Find where the given text appears and provide that cell's center as (X, Y) coordinate. 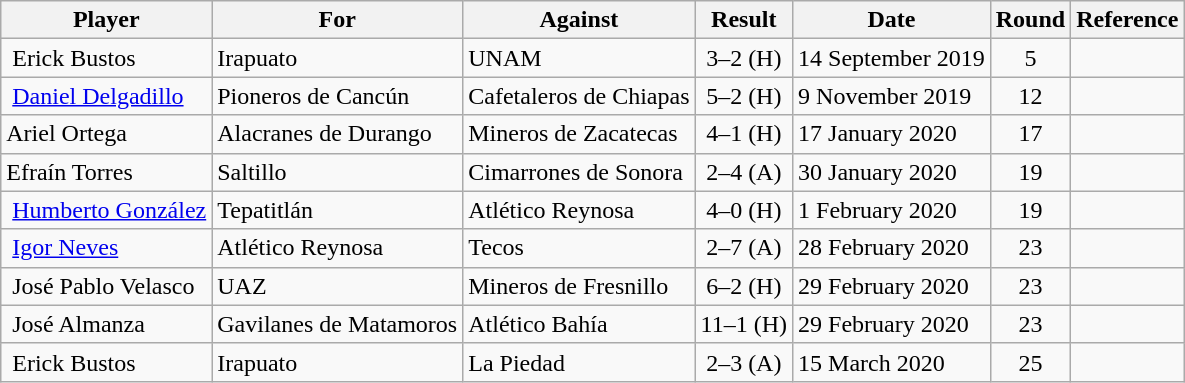
Mineros de Fresnillo (579, 286)
Result (744, 20)
25 (1030, 362)
11–1 (H) (744, 324)
José Almanza (106, 324)
9 November 2019 (892, 96)
17 (1030, 134)
Cimarrones de Sonora (579, 172)
28 February 2020 (892, 248)
17 January 2020 (892, 134)
2–7 (A) (744, 248)
5–2 (H) (744, 96)
Atlético Bahía (579, 324)
14 September 2019 (892, 58)
Pioneros de Cancún (338, 96)
Tepatitlán (338, 210)
For (338, 20)
José Pablo Velasco (106, 286)
Player (106, 20)
15 March 2020 (892, 362)
4–0 (H) (744, 210)
Cafetaleros de Chiapas (579, 96)
Date (892, 20)
4–1 (H) (744, 134)
Mineros de Zacatecas (579, 134)
UAZ (338, 286)
Ariel Ortega (106, 134)
Saltillo (338, 172)
5 (1030, 58)
Tecos (579, 248)
30 January 2020 (892, 172)
Reference (1128, 20)
La Piedad (579, 362)
Gavilanes de Matamoros (338, 324)
12 (1030, 96)
Daniel Delgadillo (106, 96)
Humberto González (106, 210)
Efraín Torres (106, 172)
Against (579, 20)
UNAM (579, 58)
1 February 2020 (892, 210)
Igor Neves (106, 248)
2–4 (A) (744, 172)
3–2 (H) (744, 58)
2–3 (A) (744, 362)
Round (1030, 20)
Alacranes de Durango (338, 134)
6–2 (H) (744, 286)
